Locate the cell with the specified text and output its [x, y] center coordinate. 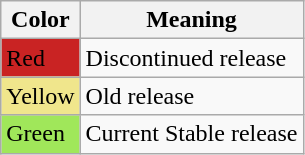
Color [40, 20]
Meaning [192, 20]
Red [40, 58]
Discontinued release [192, 58]
Green [40, 134]
Yellow [40, 96]
Current Stable release [192, 134]
Old release [192, 96]
